Output the [x, y] coordinate of the center of the cell containing the given text.  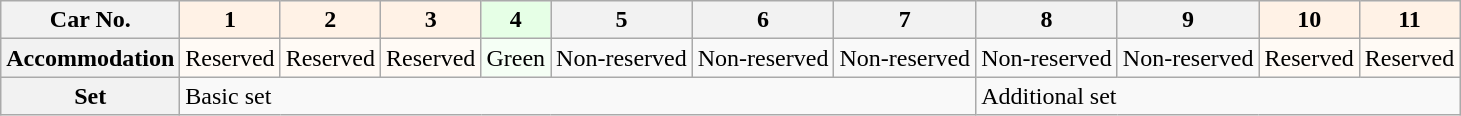
4 [516, 20]
11 [1409, 20]
10 [1309, 20]
2 [330, 20]
Green [516, 58]
8 [1047, 20]
7 [905, 20]
9 [1188, 20]
Additional set [1218, 96]
Car No. [90, 20]
6 [763, 20]
Accommodation [90, 58]
Basic set [578, 96]
3 [431, 20]
5 [622, 20]
Set [90, 96]
1 [230, 20]
